From the cell containing the given text, extract its center point as [X, Y] coordinate. 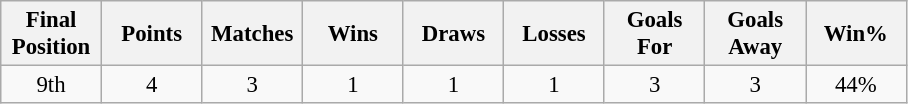
Win% [856, 34]
44% [856, 85]
Wins [354, 34]
Losses [554, 34]
9th [52, 85]
Final Position [52, 34]
Draws [454, 34]
Matches [252, 34]
Goals Away [756, 34]
Points [152, 34]
Goals For [654, 34]
4 [152, 85]
